Pinpoint the cell where the given text exists, returning its [x, y] midpoint coordinate. 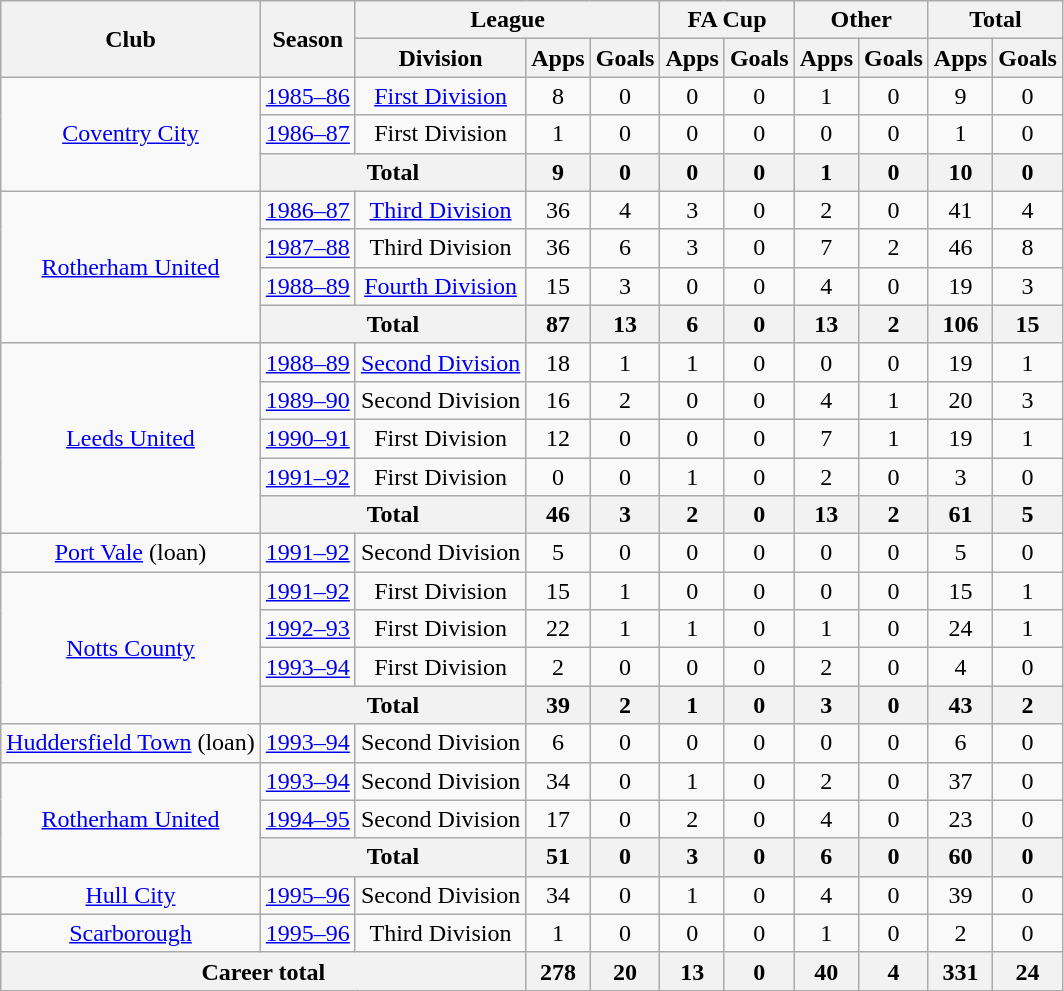
51 [558, 857]
41 [960, 210]
16 [558, 400]
Club [131, 39]
1987–88 [308, 248]
61 [960, 515]
18 [558, 362]
FA Cup [727, 20]
40 [826, 971]
1994–95 [308, 819]
Hull City [131, 895]
Fourth Division [440, 286]
87 [558, 324]
Port Vale (loan) [131, 553]
Leeds United [131, 438]
1992–93 [308, 629]
331 [960, 971]
43 [960, 705]
22 [558, 629]
Coventry City [131, 134]
Other [861, 20]
Scarborough [131, 933]
1985–86 [308, 96]
278 [558, 971]
12 [558, 438]
60 [960, 857]
106 [960, 324]
Huddersfield Town (loan) [131, 743]
23 [960, 819]
1990–91 [308, 438]
10 [960, 172]
Career total [264, 971]
37 [960, 781]
Division [440, 58]
1989–90 [308, 400]
Notts County [131, 648]
Season [308, 39]
17 [558, 819]
League [508, 20]
